Pinpoint the cell where the given text exists, returning its (x, y) midpoint coordinate. 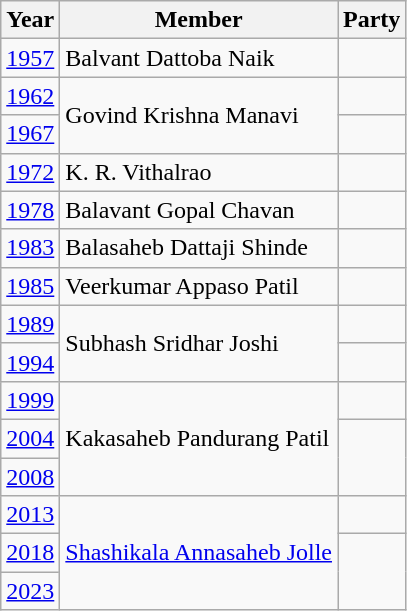
1983 (30, 248)
1994 (30, 362)
2013 (30, 515)
2008 (30, 477)
Balasaheb Dattaji Shinde (199, 248)
1972 (30, 172)
Party (372, 20)
Balavant Gopal Chavan (199, 210)
K. R. Vithalrao (199, 172)
Govind Krishna Manavi (199, 115)
1967 (30, 134)
2018 (30, 553)
1957 (30, 58)
1962 (30, 96)
1985 (30, 286)
Member (199, 20)
1978 (30, 210)
Year (30, 20)
Subhash Sridhar Joshi (199, 343)
2004 (30, 438)
Veerkumar Appaso Patil (199, 286)
2023 (30, 591)
Shashikala Annasaheb Jolle (199, 553)
1989 (30, 324)
Balvant Dattoba Naik (199, 58)
1999 (30, 400)
Kakasaheb Pandurang Patil (199, 438)
